Output the [x, y] coordinate of the center of the cell containing the given text.  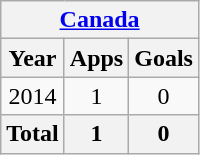
Total [33, 134]
Canada [100, 20]
2014 [33, 96]
Goals [164, 58]
Year [33, 58]
Apps [96, 58]
